Extract the (x, y) coordinate from the center of the cell holding the provided text.  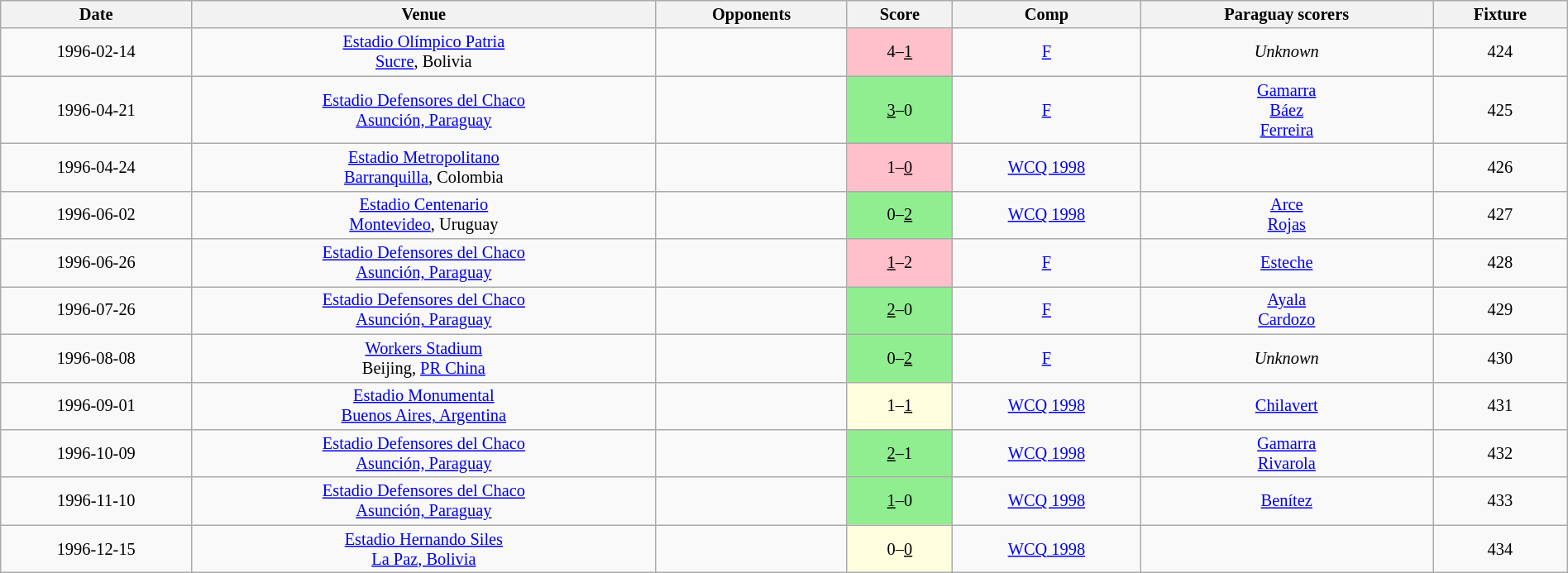
Comp (1047, 14)
Venue (423, 14)
Chilavert (1287, 406)
Arce Rojas (1287, 215)
430 (1500, 358)
Estadio Monumental Buenos Aires, Argentina (423, 406)
1996-04-21 (96, 110)
1996-06-26 (96, 263)
425 (1500, 110)
Paraguay scorers (1287, 14)
1–2 (900, 263)
1996-12-15 (96, 549)
1996-11-10 (96, 501)
Gamarra Báez Ferreira (1287, 110)
2–0 (900, 310)
Gamarra Rivarola (1287, 453)
Workers Stadium Beijing, PR China (423, 358)
432 (1500, 453)
Estadio Olímpico Patria Sucre, Bolivia (423, 52)
426 (1500, 167)
1996-02-14 (96, 52)
431 (1500, 406)
1996-09-01 (96, 406)
1996-10-09 (96, 453)
1996-06-02 (96, 215)
Opponents (751, 14)
434 (1500, 549)
1–1 (900, 406)
Fixture (1500, 14)
424 (1500, 52)
1996-07-26 (96, 310)
3–0 (900, 110)
429 (1500, 310)
Estadio Metropolitano Barranquilla, Colombia (423, 167)
1996-04-24 (96, 167)
Esteche (1287, 263)
Ayala Cardozo (1287, 310)
2–1 (900, 453)
0–0 (900, 549)
427 (1500, 215)
Date (96, 14)
1996-08-08 (96, 358)
428 (1500, 263)
433 (1500, 501)
Benítez (1287, 501)
Score (900, 14)
4–1 (900, 52)
Estadio Centenario Montevideo, Uruguay (423, 215)
Estadio Hernando Siles La Paz, Bolivia (423, 549)
